Output the [X, Y] coordinate of the center of the cell containing the given text.  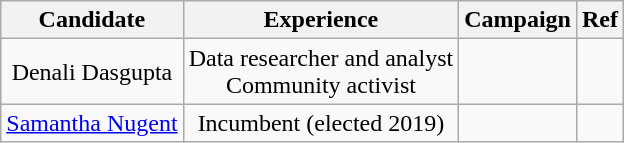
Denali Dasgupta [92, 72]
Data researcher and analystCommunity activist [321, 72]
Campaign [518, 20]
Samantha Nugent [92, 123]
Incumbent (elected 2019) [321, 123]
Ref [600, 20]
Candidate [92, 20]
Experience [321, 20]
